Scan for the cell matching the given text and deliver its (x, y) coordinate at center. 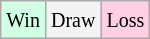
Win (24, 20)
Draw (72, 20)
Loss (126, 20)
